From the cell containing the given text, extract its center point as (x, y) coordinate. 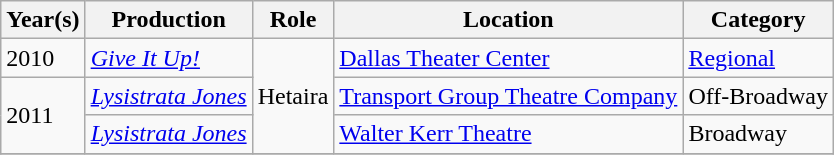
Hetaira (293, 96)
2010 (43, 58)
Broadway (758, 134)
Category (758, 20)
Regional (758, 58)
2011 (43, 115)
Transport Group Theatre Company (508, 96)
Walter Kerr Theatre (508, 134)
Production (168, 20)
Location (508, 20)
Year(s) (43, 20)
Dallas Theater Center (508, 58)
Give It Up! (168, 58)
Role (293, 20)
Off-Broadway (758, 96)
